Return (X, Y) of the center of cell containing provided text 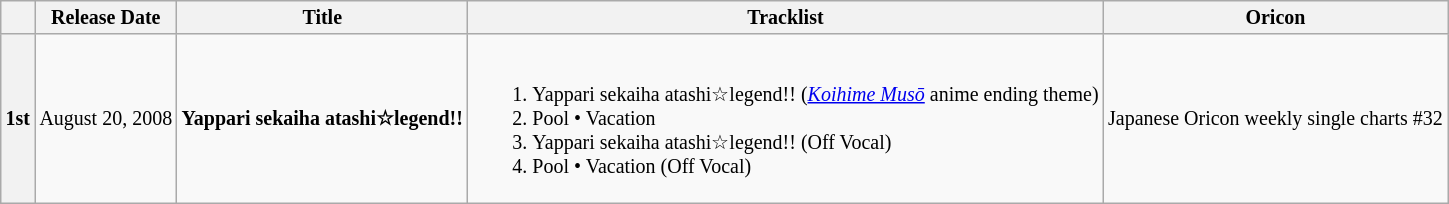
Yappari sekaiha atashi☆legend!! (322, 120)
Release Date (106, 18)
Tracklist (786, 18)
August 20, 2008 (106, 120)
Japanese Oricon weekly single charts #32 (1275, 120)
1st (18, 120)
Oricon (1275, 18)
Title (322, 18)
